Detect which cell encompasses the target text, then output its [X, Y] center coordinate. 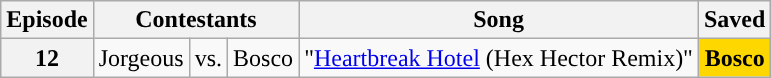
Jorgeous [141, 58]
"Heartbreak Hotel (Hex Hector Remix)" [499, 58]
Song [499, 20]
vs. [208, 58]
Episode [47, 20]
12 [47, 58]
Contestants [196, 20]
Saved [734, 20]
